Pinpoint the cell where the given text exists, returning its (x, y) midpoint coordinate. 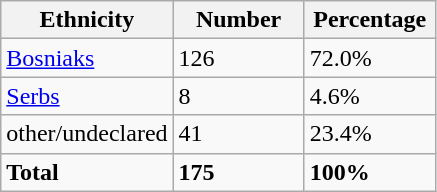
8 (238, 96)
Number (238, 20)
Serbs (87, 96)
23.4% (370, 134)
Ethnicity (87, 20)
other/undeclared (87, 134)
175 (238, 172)
100% (370, 172)
Bosniaks (87, 58)
126 (238, 58)
41 (238, 134)
72.0% (370, 58)
4.6% (370, 96)
Percentage (370, 20)
Total (87, 172)
